Provide the (X, Y) coordinate of the cell's center where the given text is located.  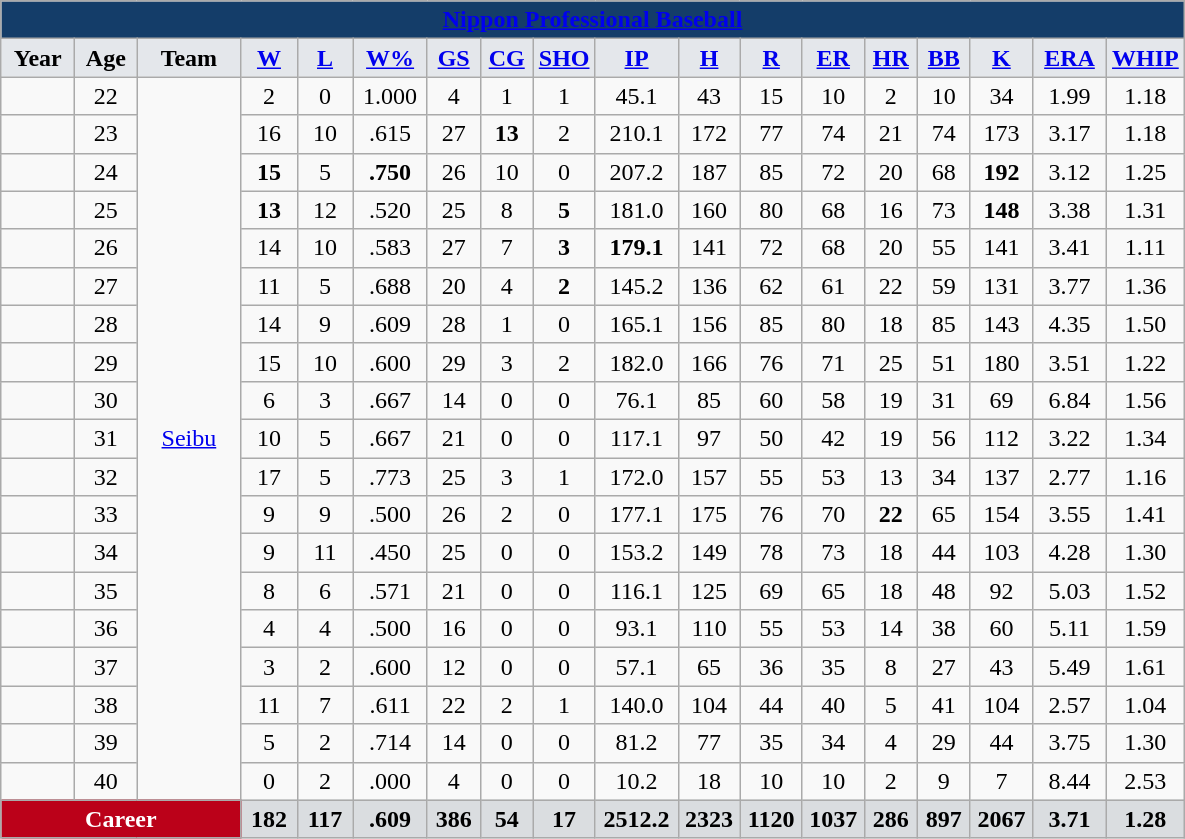
1.36 (1146, 286)
1.31 (1146, 210)
.583 (390, 248)
6.84 (1069, 400)
165.1 (636, 324)
61 (833, 286)
78 (771, 553)
54 (506, 819)
Team (189, 58)
Seibu (189, 438)
1.28 (1146, 819)
1.41 (1146, 515)
116.1 (636, 591)
166 (709, 362)
1.59 (1146, 629)
97 (709, 438)
W (269, 58)
192 (1001, 172)
136 (709, 286)
1037 (833, 819)
180 (1001, 362)
173 (1001, 134)
58 (833, 400)
160 (709, 210)
.611 (390, 705)
59 (944, 286)
Career (121, 819)
WHIP (1146, 58)
30 (106, 400)
172.0 (636, 477)
K (1001, 58)
2067 (1001, 819)
1.56 (1146, 400)
2323 (709, 819)
1.22 (1146, 362)
50 (771, 438)
1.99 (1069, 96)
1.04 (1146, 705)
140.0 (636, 705)
51 (944, 362)
1.50 (1146, 324)
1.16 (1146, 477)
117.1 (636, 438)
Year (38, 58)
2.53 (1146, 781)
70 (833, 515)
1120 (771, 819)
1.61 (1146, 667)
.450 (390, 553)
153.2 (636, 553)
3.22 (1069, 438)
48 (944, 591)
1.34 (1146, 438)
145.2 (636, 286)
37 (106, 667)
.773 (390, 477)
154 (1001, 515)
148 (1001, 210)
81.2 (636, 743)
.750 (390, 172)
L (325, 58)
1.52 (1146, 591)
172 (709, 134)
39 (106, 743)
R (771, 58)
.520 (390, 210)
HR (890, 58)
125 (709, 591)
92 (1001, 591)
57.1 (636, 667)
117 (325, 819)
3.12 (1069, 172)
175 (709, 515)
3.17 (1069, 134)
Age (106, 58)
8.44 (1069, 781)
H (709, 58)
CG (506, 58)
.714 (390, 743)
182 (269, 819)
182.0 (636, 362)
SHO (564, 58)
Nippon Professional Baseball (593, 20)
GS (454, 58)
3.71 (1069, 819)
181.0 (636, 210)
4.35 (1069, 324)
103 (1001, 553)
ER (833, 58)
93.1 (636, 629)
32 (106, 477)
157 (709, 477)
71 (833, 362)
1.25 (1146, 172)
1.11 (1146, 248)
23 (106, 134)
177.1 (636, 515)
42 (833, 438)
5.11 (1069, 629)
207.2 (636, 172)
210.1 (636, 134)
33 (106, 515)
143 (1001, 324)
386 (454, 819)
3.55 (1069, 515)
897 (944, 819)
62 (771, 286)
2512.2 (636, 819)
.688 (390, 286)
76.1 (636, 400)
10.2 (636, 781)
3.75 (1069, 743)
56 (944, 438)
BB (944, 58)
2.57 (1069, 705)
.571 (390, 591)
149 (709, 553)
4.28 (1069, 553)
1.000 (390, 96)
110 (709, 629)
3.77 (1069, 286)
IP (636, 58)
3.38 (1069, 210)
3.51 (1069, 362)
24 (106, 172)
187 (709, 172)
286 (890, 819)
112 (1001, 438)
2.77 (1069, 477)
45.1 (636, 96)
131 (1001, 286)
5.49 (1069, 667)
5.03 (1069, 591)
.000 (390, 781)
.615 (390, 134)
137 (1001, 477)
41 (944, 705)
156 (709, 324)
ERA (1069, 58)
179.1 (636, 248)
3.41 (1069, 248)
W% (390, 58)
